Capture the cell that displays the provided text and extract its (X, Y) central coordinate. 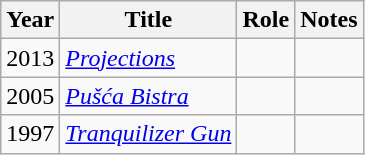
Pušća Bistra (148, 96)
Tranquilizer Gun (148, 134)
Year (30, 20)
Notes (329, 20)
1997 (30, 134)
Projections (148, 58)
Title (148, 20)
Role (266, 20)
2013 (30, 58)
2005 (30, 96)
